Output the [x, y] coordinate of the center of the cell containing the given text.  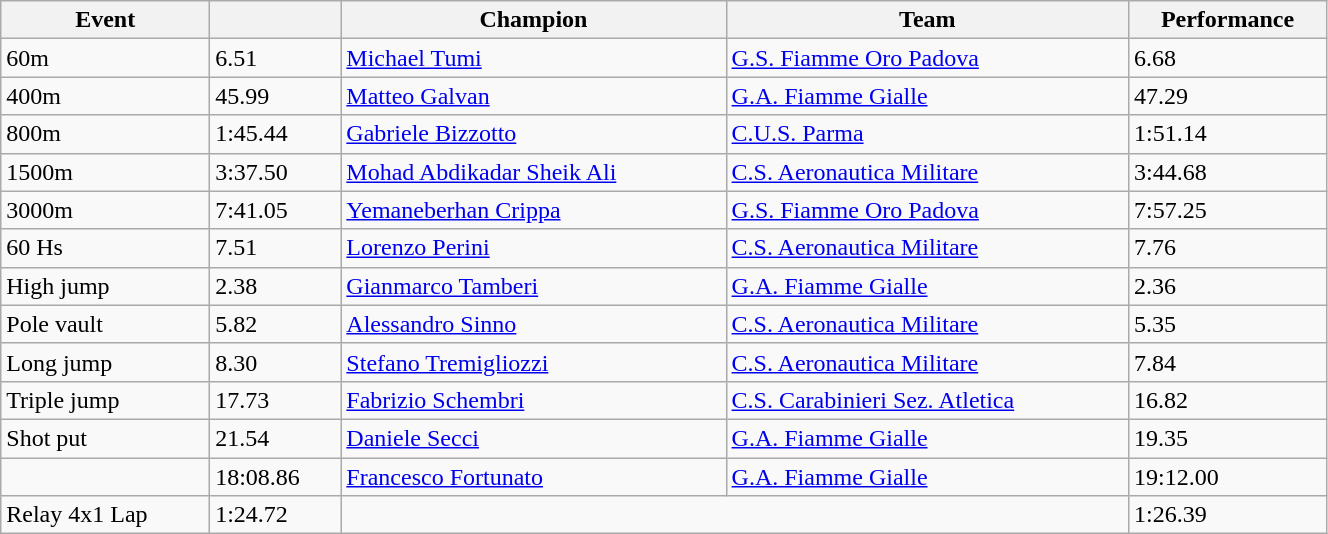
Lorenzo Perini [534, 248]
7.84 [1228, 362]
1500m [106, 172]
Event [106, 20]
Matteo Galvan [534, 96]
Long jump [106, 362]
7.76 [1228, 248]
2.36 [1228, 286]
Triple jump [106, 400]
1:51.14 [1228, 134]
18:08.86 [276, 477]
60 Hs [106, 248]
Shot put [106, 438]
2.38 [276, 286]
Francesco Fortunato [534, 477]
6.51 [276, 58]
Yemaneberhan Crippa [534, 210]
Stefano Tremigliozzi [534, 362]
Alessandro Sinno [534, 324]
5.35 [1228, 324]
7.51 [276, 248]
Pole vault [106, 324]
3000m [106, 210]
Gianmarco Tamberi [534, 286]
7:57.25 [1228, 210]
C.S. Carabinieri Sez. Atletica [928, 400]
6.68 [1228, 58]
17.73 [276, 400]
47.29 [1228, 96]
60m [106, 58]
21.54 [276, 438]
19:12.00 [1228, 477]
Michael Tumi [534, 58]
5.82 [276, 324]
Team [928, 20]
3:37.50 [276, 172]
1:26.39 [1228, 515]
Performance [1228, 20]
8.30 [276, 362]
C.U.S. Parma [928, 134]
Gabriele Bizzotto [534, 134]
Daniele Secci [534, 438]
19.35 [1228, 438]
High jump [106, 286]
1:45.44 [276, 134]
800m [106, 134]
16.82 [1228, 400]
Mohad Abdikadar Sheik Ali [534, 172]
Relay 4x1 Lap [106, 515]
1:24.72 [276, 515]
Fabrizio Schembri [534, 400]
3:44.68 [1228, 172]
45.99 [276, 96]
Champion [534, 20]
400m [106, 96]
7:41.05 [276, 210]
